Provide the [x, y] coordinate of the cell's center where the given text is located.  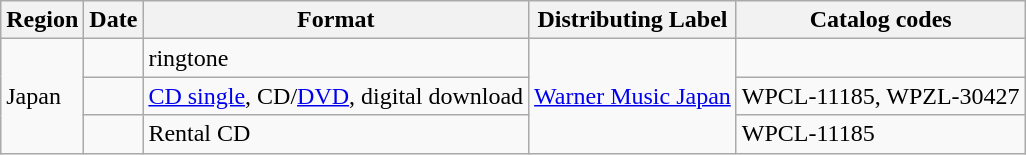
WPCL-11185 [880, 134]
Date [114, 20]
Rental CD [336, 134]
CD single, CD/DVD, digital download [336, 96]
Catalog codes [880, 20]
WPCL-11185, WPZL-30427 [880, 96]
Japan [42, 96]
Warner Music Japan [633, 96]
Region [42, 20]
Format [336, 20]
Distributing Label [633, 20]
ringtone [336, 58]
